Search for the cell housing the specified text and yield its [X, Y] center coordinate. 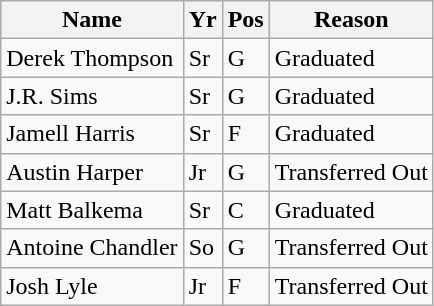
Matt Balkema [92, 210]
Name [92, 20]
Austin Harper [92, 172]
J.R. Sims [92, 96]
Derek Thompson [92, 58]
Reason [351, 20]
Yr [202, 20]
Jamell Harris [92, 134]
Pos [246, 20]
Josh Lyle [92, 286]
C [246, 210]
So [202, 248]
Antoine Chandler [92, 248]
